Search for the cell housing the specified text and yield its (x, y) center coordinate. 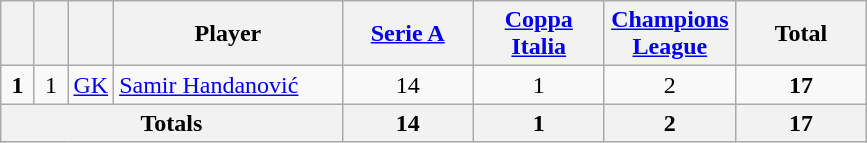
GK (91, 85)
Total (800, 34)
Totals (172, 123)
Samir Handanović (228, 85)
Coppa Italia (538, 34)
Serie A (408, 34)
Champions League (670, 34)
Player (228, 34)
